Locate the cell with the specified text and output its [X, Y] center coordinate. 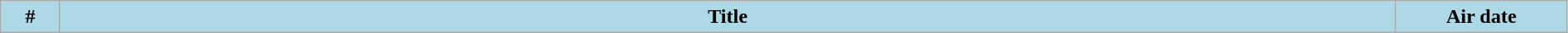
Title [728, 17]
# [30, 17]
Air date [1481, 17]
